Output the [x, y] coordinate of the center of the cell containing the given text.  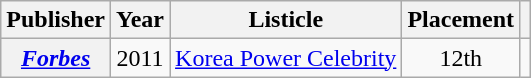
Forbes [56, 58]
Listicle [286, 20]
Placement [461, 20]
Year [140, 20]
2011 [140, 58]
Publisher [56, 20]
12th [461, 58]
Korea Power Celebrity [286, 58]
